Return [X, Y] of the center of cell containing provided text 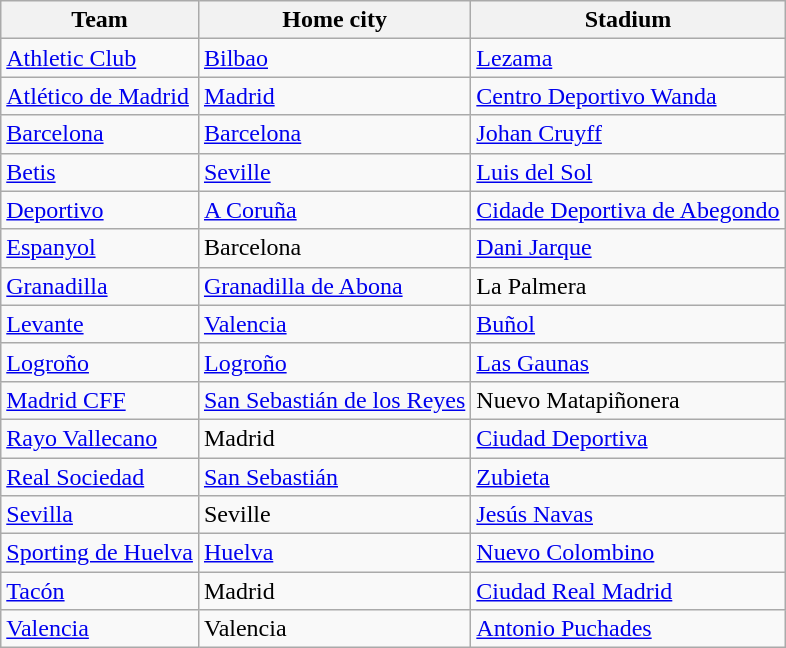
Sporting de Huelva [100, 553]
Zubieta [628, 477]
Real Sociedad [100, 477]
Athletic Club [100, 58]
Deportivo [100, 210]
Espanyol [100, 248]
Sevilla [100, 515]
Betis [100, 172]
Stadium [628, 20]
Team [100, 20]
Buñol [628, 324]
Johan Cruyff [628, 134]
Levante [100, 324]
Nuevo Matapiñonera [628, 400]
Huelva [334, 553]
Granadilla [100, 286]
Granadilla de Abona [334, 286]
Ciudad Real Madrid [628, 591]
San Sebastián de los Reyes [334, 400]
Rayo Vallecano [100, 438]
La Palmera [628, 286]
Antonio Puchades [628, 629]
Jesús Navas [628, 515]
Nuevo Colombino [628, 553]
Las Gaunas [628, 362]
Cidade Deportiva de Abegondo [628, 210]
Madrid CFF [100, 400]
Tacón [100, 591]
Centro Deportivo Wanda [628, 96]
Bilbao [334, 58]
Ciudad Deportiva [628, 438]
Lezama [628, 58]
Home city [334, 20]
Dani Jarque [628, 248]
Luis del Sol [628, 172]
Atlético de Madrid [100, 96]
San Sebastián [334, 477]
A Coruña [334, 210]
